Find where the given text appears and provide that cell's center as [x, y] coordinate. 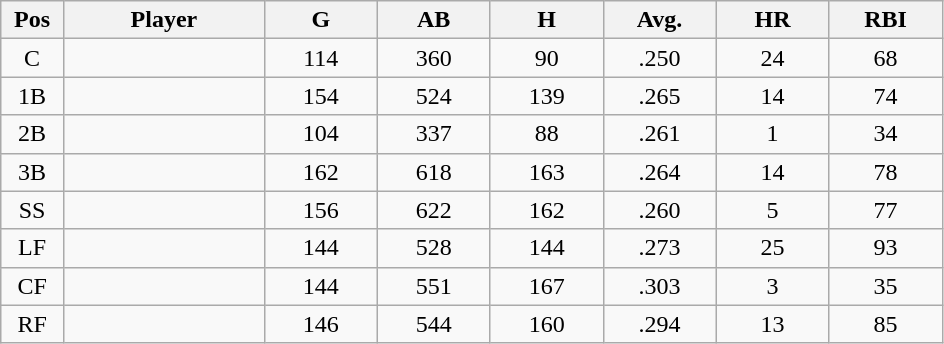
13 [772, 324]
74 [886, 96]
25 [772, 248]
163 [546, 172]
154 [320, 96]
167 [546, 286]
78 [886, 172]
337 [434, 134]
24 [772, 58]
3B [32, 172]
1B [32, 96]
2B [32, 134]
CF [32, 286]
35 [886, 286]
1 [772, 134]
RBI [886, 20]
68 [886, 58]
93 [886, 248]
85 [886, 324]
114 [320, 58]
Pos [32, 20]
88 [546, 134]
.265 [660, 96]
RF [32, 324]
524 [434, 96]
.250 [660, 58]
.261 [660, 134]
77 [886, 210]
.294 [660, 324]
544 [434, 324]
.273 [660, 248]
.303 [660, 286]
104 [320, 134]
Player [164, 20]
618 [434, 172]
AB [434, 20]
G [320, 20]
SS [32, 210]
90 [546, 58]
528 [434, 248]
34 [886, 134]
H [546, 20]
551 [434, 286]
C [32, 58]
HR [772, 20]
.260 [660, 210]
3 [772, 286]
360 [434, 58]
146 [320, 324]
5 [772, 210]
139 [546, 96]
156 [320, 210]
622 [434, 210]
Avg. [660, 20]
.264 [660, 172]
160 [546, 324]
LF [32, 248]
